Return (x, y) of the center of cell containing provided text 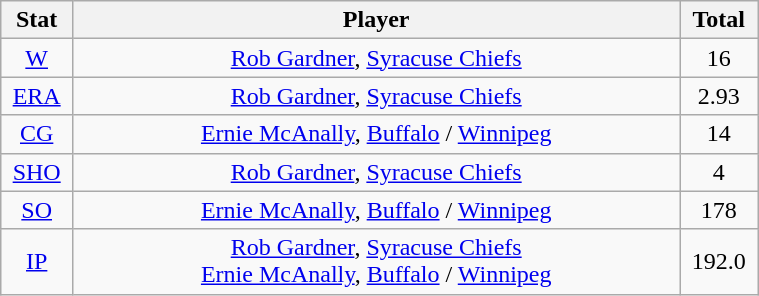
W (37, 58)
14 (719, 134)
Total (719, 20)
4 (719, 172)
CG (37, 134)
178 (719, 210)
192.0 (719, 262)
ERA (37, 96)
2.93 (719, 96)
Player (376, 20)
Stat (37, 20)
IP (37, 262)
SHO (37, 172)
SO (37, 210)
16 (719, 58)
Rob Gardner, Syracuse Chiefs Ernie McAnally, Buffalo / Winnipeg (376, 262)
